Return (X, Y) of the center of cell containing provided text 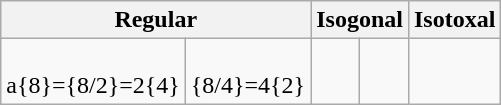
Isogonal (360, 20)
{8/4}=4{2} (248, 72)
Regular (156, 20)
Isotoxal (454, 20)
a{8}={8/2}=2{4} (94, 72)
